Provide the (X, Y) coordinate of the cell's center where the given text is located.  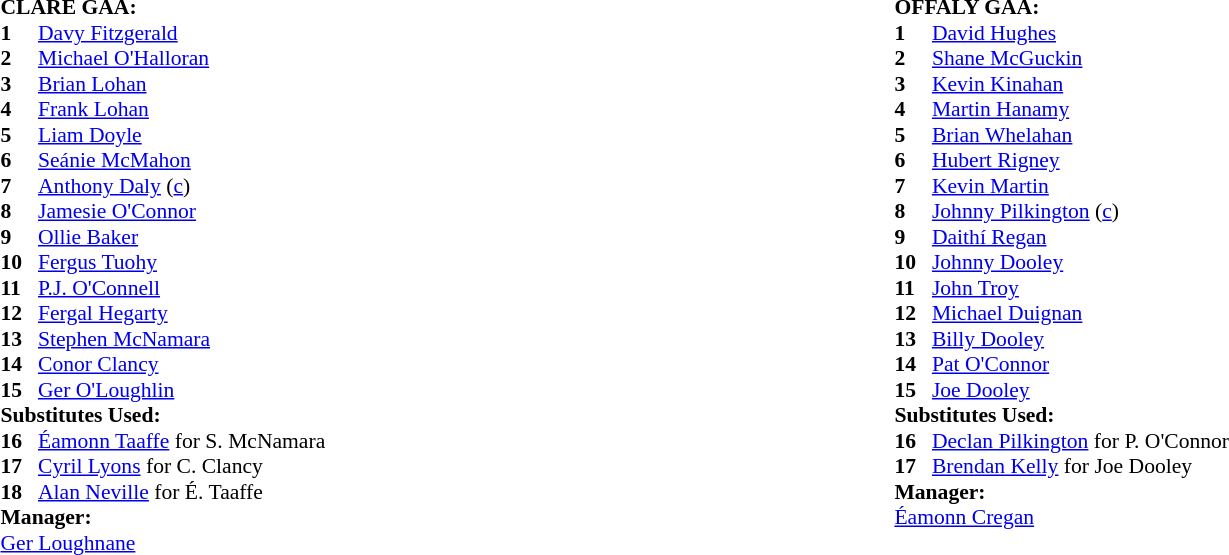
Éamonn Taaffe for S. McNamara (182, 441)
Anthony Daly (c) (182, 186)
Jamesie O'Connor (182, 211)
Brendan Kelly for Joe Dooley (1080, 467)
Éamonn Cregan (1062, 517)
Brian Lohan (182, 84)
Brian Whelahan (1080, 135)
Billy Dooley (1080, 339)
Joe Dooley (1080, 390)
Alan Neville for É. Taaffe (182, 492)
Pat O'Connor (1080, 365)
Cyril Lyons for C. Clancy (182, 467)
Seánie McMahon (182, 161)
Michael Duignan (1080, 313)
Ger O'Loughlin (182, 390)
18 (19, 492)
Kevin Martin (1080, 186)
Stephen McNamara (182, 339)
Martin Hanamy (1080, 109)
Kevin Kinahan (1080, 84)
Johnny Dooley (1080, 263)
Liam Doyle (182, 135)
Johnny Pilkington (c) (1080, 211)
Frank Lohan (182, 109)
Ollie Baker (182, 237)
Shane McGuckin (1080, 59)
Conor Clancy (182, 365)
David Hughes (1080, 33)
Declan Pilkington for P. O'Connor (1080, 441)
John Troy (1080, 288)
Fergus Tuohy (182, 263)
Hubert Rigney (1080, 161)
P.J. O'Connell (182, 288)
Fergal Hegarty (182, 313)
Michael O'Halloran (182, 59)
Daithí Regan (1080, 237)
Davy Fitzgerald (182, 33)
